Capture the cell that displays the provided text and extract its [x, y] central coordinate. 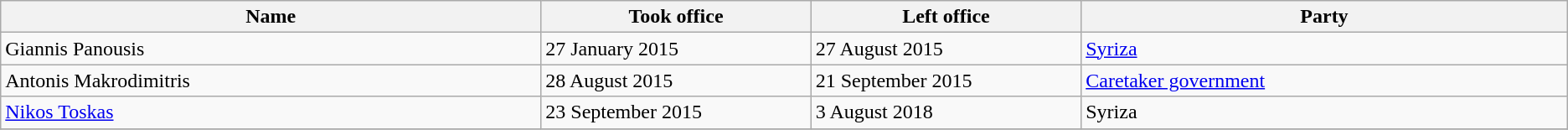
27 January 2015 [676, 49]
28 August 2015 [676, 81]
Took office [676, 17]
Name [271, 17]
Nikos Toskas [271, 112]
23 September 2015 [676, 112]
3 August 2018 [946, 112]
Left office [946, 17]
21 September 2015 [946, 81]
Antonis Makrodimitris [271, 81]
Party [1325, 17]
27 August 2015 [946, 49]
Giannis Panousis [271, 49]
Caretaker government [1325, 81]
